For the text-containing cell, return its midpoint in [X, Y] coordinate format. 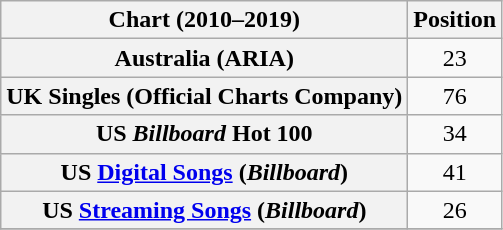
76 [455, 96]
US Billboard Hot 100 [204, 134]
Australia (ARIA) [204, 58]
41 [455, 172]
26 [455, 210]
US Digital Songs (Billboard) [204, 172]
Position [455, 20]
23 [455, 58]
Chart (2010–2019) [204, 20]
US Streaming Songs (Billboard) [204, 210]
UK Singles (Official Charts Company) [204, 96]
34 [455, 134]
